From the cell containing the given text, extract its center point as (X, Y) coordinate. 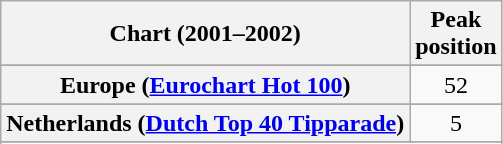
Europe (Eurochart Hot 100) (206, 85)
5 (456, 123)
Netherlands (Dutch Top 40 Tipparade) (206, 123)
Peakposition (456, 34)
Chart (2001–2002) (206, 34)
52 (456, 85)
